Scan for the cell matching the given text and deliver its [X, Y] coordinate at center. 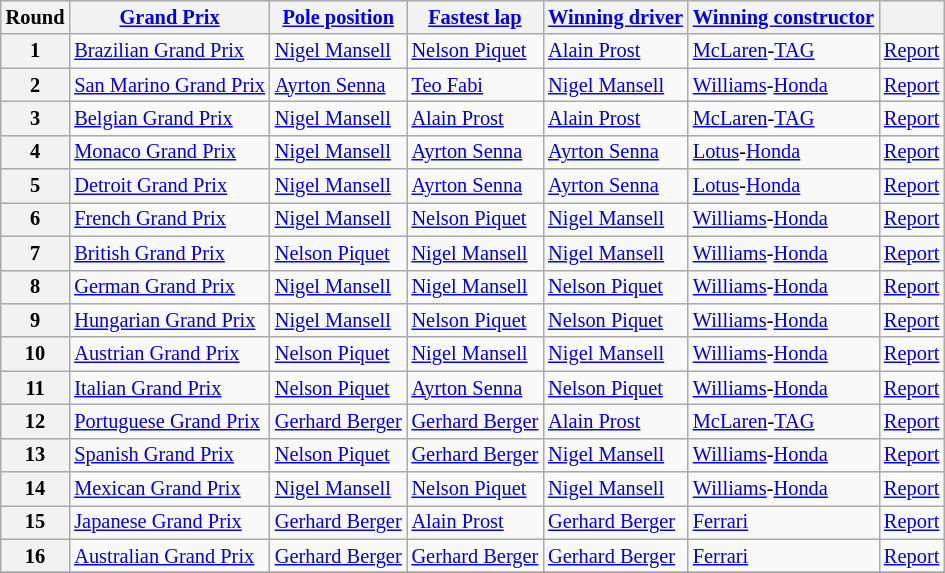
French Grand Prix [170, 219]
Hungarian Grand Prix [170, 320]
German Grand Prix [170, 287]
1 [36, 51]
Winning driver [616, 17]
Pole position [338, 17]
Belgian Grand Prix [170, 118]
9 [36, 320]
5 [36, 186]
10 [36, 354]
British Grand Prix [170, 253]
12 [36, 421]
2 [36, 85]
Australian Grand Prix [170, 556]
13 [36, 455]
Detroit Grand Prix [170, 186]
7 [36, 253]
Winning constructor [784, 17]
14 [36, 489]
Grand Prix [170, 17]
San Marino Grand Prix [170, 85]
Monaco Grand Prix [170, 152]
Spanish Grand Prix [170, 455]
Fastest lap [476, 17]
6 [36, 219]
4 [36, 152]
Mexican Grand Prix [170, 489]
3 [36, 118]
Teo Fabi [476, 85]
Brazilian Grand Prix [170, 51]
Round [36, 17]
15 [36, 522]
Italian Grand Prix [170, 388]
8 [36, 287]
11 [36, 388]
Japanese Grand Prix [170, 522]
Austrian Grand Prix [170, 354]
Portuguese Grand Prix [170, 421]
16 [36, 556]
